Identify which cell holds the provided text, then report its [X, Y] central coordinate. 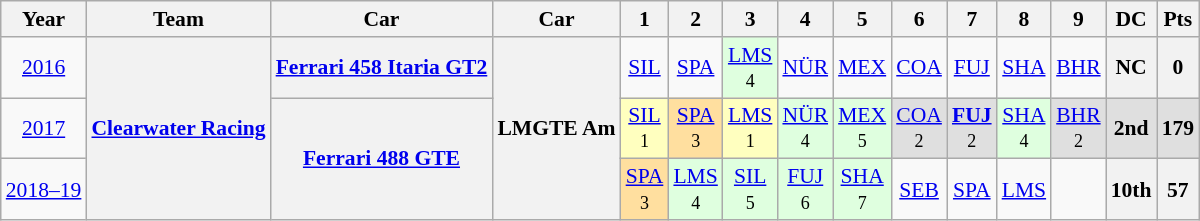
Ferrari 458 Itaria GT2 [382, 68]
SIL1 [645, 128]
COA [919, 68]
0 [1178, 68]
FUJ2 [972, 128]
SIL5 [750, 190]
SHA [1024, 68]
SIL [645, 68]
SHA7 [862, 190]
1 [645, 19]
2017 [44, 128]
3 [750, 19]
8 [1024, 19]
LMS1 [750, 128]
6 [919, 19]
Team [178, 19]
MEX [862, 68]
2nd [1132, 128]
MEX5 [862, 128]
9 [1078, 19]
Pts [1178, 19]
179 [1178, 128]
COA2 [919, 128]
DC [1132, 19]
57 [1178, 190]
SHA4 [1024, 128]
NÜR4 [805, 128]
SEB [919, 190]
Clearwater Racing [178, 128]
2016 [44, 68]
2018–19 [44, 190]
2 [696, 19]
NÜR [805, 68]
10th [1132, 190]
Year [44, 19]
FUJ6 [805, 190]
Ferrari 488 GTE [382, 159]
NC [1132, 68]
BHR2 [1078, 128]
LMGTE Am [556, 128]
BHR [1078, 68]
FUJ [972, 68]
LMS [1024, 190]
4 [805, 19]
5 [862, 19]
7 [972, 19]
